Determine the [x, y] coordinate at the center of the cell enclosing the given text.  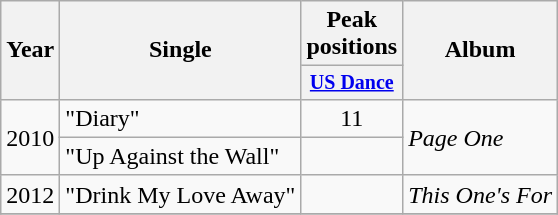
Album [480, 50]
11 [352, 118]
Page One [480, 137]
Peak positions [352, 34]
"Diary" [180, 118]
2012 [30, 194]
US Dance [352, 82]
This One's For [480, 194]
Single [180, 50]
Year [30, 50]
2010 [30, 137]
"Up Against the Wall" [180, 156]
"Drink My Love Away" [180, 194]
